Return (x, y) of the center of cell containing provided text 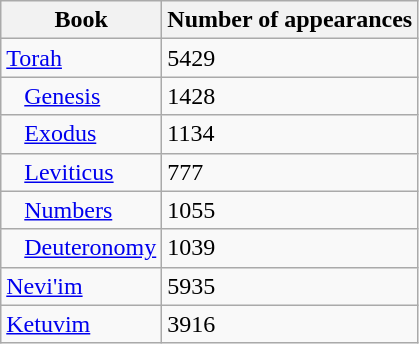
1039 (290, 248)
777 (290, 172)
Torah (82, 58)
5429 (290, 58)
Deuteronomy (82, 248)
Exodus (82, 134)
3916 (290, 324)
Nevi'im (82, 286)
Numbers (82, 210)
1134 (290, 134)
1055 (290, 210)
Number of appearances (290, 20)
Genesis (82, 96)
Leviticus (82, 172)
Ketuvim (82, 324)
5935 (290, 286)
1428 (290, 96)
Book (82, 20)
